Search for the cell housing the specified text and yield its (x, y) center coordinate. 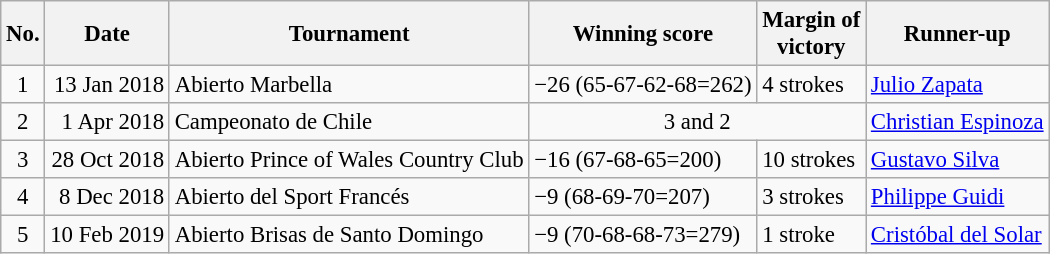
−9 (68-69-70=207) (643, 197)
−26 (65-67-62-68=262) (643, 85)
28 Oct 2018 (107, 160)
Abierto Marbella (349, 85)
2 (23, 122)
Runner-up (958, 34)
Christian Espinoza (958, 122)
10 Feb 2019 (107, 235)
Campeonato de Chile (349, 122)
−9 (70-68-68-73=279) (643, 235)
Tournament (349, 34)
Julio Zapata (958, 85)
1 stroke (812, 235)
1 Apr 2018 (107, 122)
No. (23, 34)
3 and 2 (698, 122)
Margin ofvictory (812, 34)
5 (23, 235)
Philippe Guidi (958, 197)
13 Jan 2018 (107, 85)
10 strokes (812, 160)
Abierto Prince of Wales Country Club (349, 160)
Gustavo Silva (958, 160)
Date (107, 34)
3 (23, 160)
Abierto Brisas de Santo Domingo (349, 235)
4 (23, 197)
Winning score (643, 34)
8 Dec 2018 (107, 197)
Abierto del Sport Francés (349, 197)
3 strokes (812, 197)
4 strokes (812, 85)
1 (23, 85)
−16 (67-68-65=200) (643, 160)
Cristóbal del Solar (958, 235)
